Detect which cell encompasses the target text, then output its [X, Y] center coordinate. 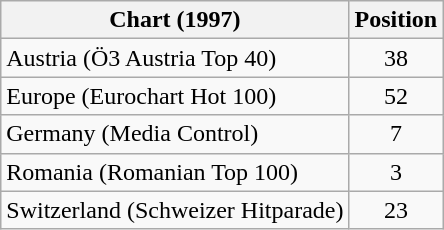
Switzerland (Schweizer Hitparade) [175, 210]
52 [396, 96]
23 [396, 210]
7 [396, 134]
Chart (1997) [175, 20]
Romania (Romanian Top 100) [175, 172]
3 [396, 172]
Germany (Media Control) [175, 134]
Europe (Eurochart Hot 100) [175, 96]
38 [396, 58]
Position [396, 20]
Austria (Ö3 Austria Top 40) [175, 58]
